Identify which cell holds the provided text, then report its [X, Y] central coordinate. 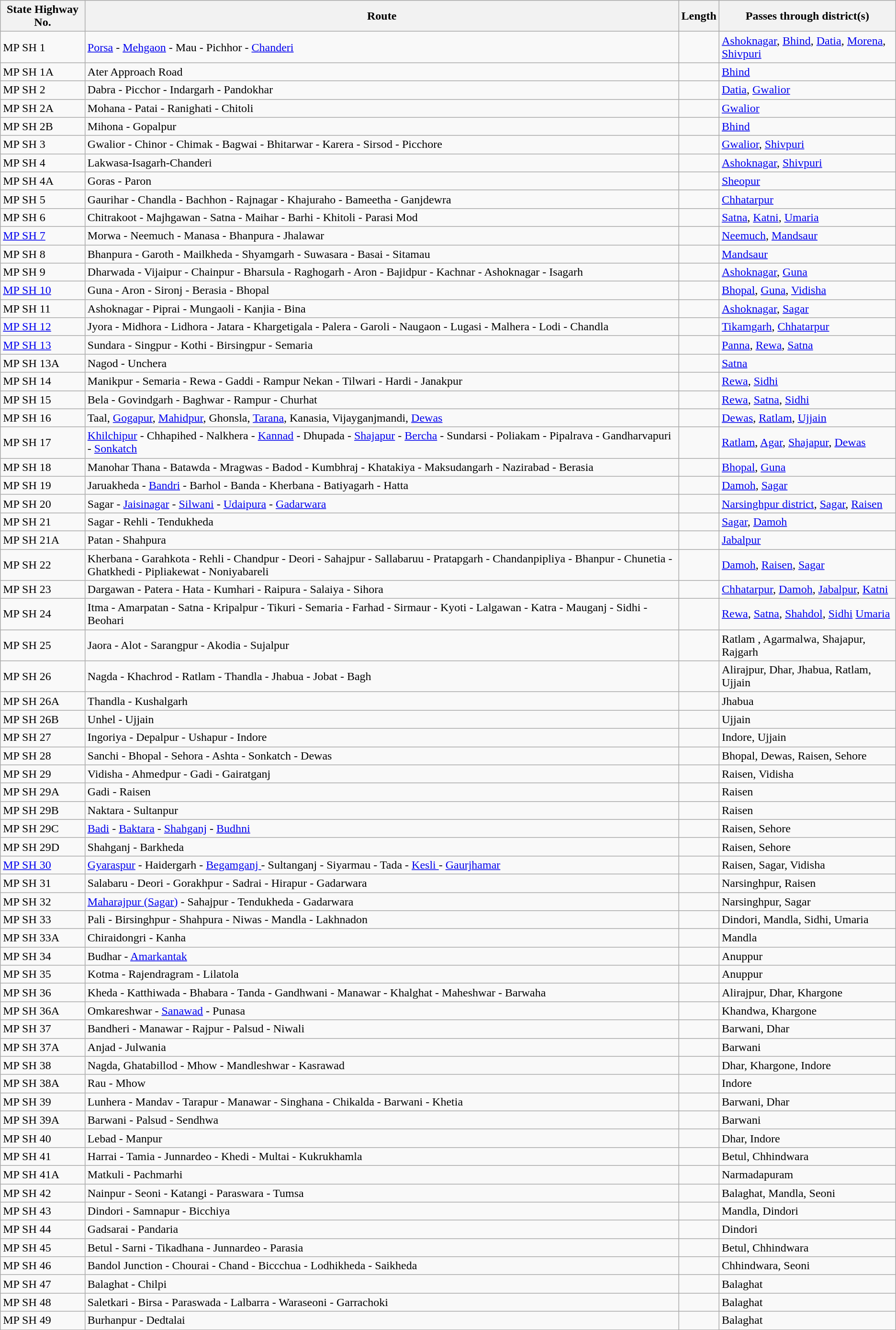
Manikpur - Semaria - Rewa - Gaddi - Rampur Nekan - Tilwari - Hardi - Janakpur [382, 381]
Matkuli - Pachmarhi [382, 1174]
Nainpur - Seoni - Katangi - Paraswara - Tumsa [382, 1193]
Datia, Gwalior [807, 90]
MP SH 29A [43, 792]
MP SH 45 [43, 1248]
Panna, Rewa, Satna [807, 345]
Naktara - Sultanpur [382, 810]
MP SH 49 [43, 1320]
Nagda - Khachrod - Ratlam - Thandla - Jhabua - Jobat - Bagh [382, 677]
MP SH 15 [43, 400]
MP SH 11 [43, 309]
Damoh, Sagar [807, 485]
MP SH 28 [43, 756]
MP SH 27 [43, 738]
Taal, Gogapur, Mahidpur, Ghonsla, Tarana, Kanasia, Vijayganjmandi, Dewas [382, 418]
Mihona - Gopalpur [382, 126]
MP SH 23 [43, 590]
Mandla [807, 938]
MP SH 12 [43, 327]
MP SH 47 [43, 1284]
MP SH 10 [43, 291]
Dindori [807, 1229]
Route [382, 16]
Alirajpur, Dhar, Khargone [807, 993]
Burhanpur - Dedtalai [382, 1320]
MP SH 31 [43, 883]
Jhabua [807, 701]
Patan - Shahpura [382, 540]
MP SH 13A [43, 363]
Vidisha - Ahmedpur - Gadi - Gairatganj [382, 774]
Thandla - Kushalgarh [382, 701]
Guna - Aron - Sironj - Berasia - Bhopal [382, 291]
Neemuch, Mandsaur [807, 235]
Itma - Amarpatan - Satna - Kripalpur - Tikuri - Semaria - Farhad - Sirmaur - Kyoti - Lalgawan - Katra - Mauganj - Sidhi - Beohari [382, 615]
Ashoknagar, Sagar [807, 309]
Jabalpur [807, 540]
MP SH 18 [43, 467]
Chiraidongri - Kanha [382, 938]
Indore [807, 1084]
MP SH 4A [43, 181]
Ujjain [807, 719]
Length [699, 16]
Morwa - Neemuch - Manasa - Bhanpura - Jhalawar [382, 235]
MP SH 36 [43, 993]
MP SH 2A [43, 108]
MP SH 46 [43, 1266]
MP SH 44 [43, 1229]
MP SH 29 [43, 774]
Gadi - Raisen [382, 792]
MP SH 38 [43, 1065]
MP SH 48 [43, 1302]
Narsinghpur district, Sagar, Raisen [807, 503]
Salabaru - Deori - Gorakhpur - Sadrai - Hirapur - Gadarwara [382, 883]
Ratlam , Agarmalwa, Shajapur, Rajgarh [807, 645]
MP SH 39 [43, 1102]
Omkareshwar - Sanawad - Punasa [382, 1011]
MP SH 38A [43, 1084]
Lakwasa-Isagarh-Chanderi [382, 163]
MP SH 26 [43, 677]
Chhindwara, Seoni [807, 1266]
MP SH 2B [43, 126]
Gwalior [807, 108]
MP SH 4 [43, 163]
MP SH 36A [43, 1011]
Nagod - Unchera [382, 363]
MP SH 1 [43, 47]
Manohar Thana - Batawda - Mragwas - Badod - Kumbhraj - Khatakiya - Maksudangarh - Nazirabad - Berasia [382, 467]
Indore, Ujjain [807, 738]
Dharwada - Vijaipur - Chainpur - Bharsula - Raghogarh - Aron - Bajidpur - Kachnar - Ashoknagar - Isagarh [382, 272]
Ingoriya - Depalpur - Ushapur - Indore [382, 738]
Bhopal, Guna [807, 467]
MP SH 24 [43, 615]
MP SH 1A [43, 72]
Saletkari - Birsa - Paraswada - Lalbarra - Waraseoni - Garrachoki [382, 1302]
Ashoknagar, Shivpuri [807, 163]
MP SH 34 [43, 956]
MP SH 26A [43, 701]
Shahganj - Barkheda [382, 847]
Sagar, Damoh [807, 522]
Maharajpur (Sagar) - Sahajpur - Tendukheda - Gadarwara [382, 901]
MP SH 21 [43, 522]
MP SH 9 [43, 272]
MP SH 39A [43, 1120]
MP SH 22 [43, 565]
MP SH 26B [43, 719]
MP SH 29B [43, 810]
Satna [807, 363]
MP SH 35 [43, 974]
MP SH 43 [43, 1211]
Khilchipur - Chhapihed - Nalkhera - Kannad - Dhupada - Shajapur - Bercha - Sundarsi - Poliakam - Pipalrava - Gandharvapuri - Sonkatch [382, 442]
Ratlam, Agar, Shajapur, Dewas [807, 442]
Bhopal, Dewas, Raisen, Sehore [807, 756]
Jyora - Midhora - Lidhora - Jatara - Khargetigala - Palera - Garoli - Naugaon - Lugasi - Malhera - Lodi - Chandla [382, 327]
Raisen, Sagar, Vidisha [807, 865]
Passes through district(s) [807, 16]
MP SH 13 [43, 345]
Raisen, Vidisha [807, 774]
MP SH 33A [43, 938]
MP SH 42 [43, 1193]
Jaora - Alot - Sarangpur - Akodia - Sujalpur [382, 645]
Bandheri - Manawar - Rajpur - Palsud - Niwali [382, 1029]
MP SH 6 [43, 217]
MP SH 20 [43, 503]
Balaghat, Mandla, Seoni [807, 1193]
Bhopal, Guna, Vidisha [807, 291]
MP SH 8 [43, 254]
MP SH 33 [43, 920]
Ashoknagar, Bhind, Datia, Morena, Shivpuri [807, 47]
Ashoknagar - Piprai - Mungaoli - Kanjia - Bina [382, 309]
Harrai - Tamia - Junnardeo - Khedi - Multai - Kukrukhamla [382, 1156]
MP SH 21A [43, 540]
Gwalior - Chinor - Chimak - Bagwai - Bhitarwar - Karera - Sirsod - Picchore [382, 145]
MP SH 41 [43, 1156]
MP SH 7 [43, 235]
Ashoknagar, Guna [807, 272]
Chhatarpur [807, 199]
MP SH 29D [43, 847]
MP SH 40 [43, 1138]
Anjad - Julwania [382, 1047]
MP SH 19 [43, 485]
Dindori - Samnapur - Bicchiya [382, 1211]
MP SH 29C [43, 828]
Dindori, Mandla, Sidhi, Umaria [807, 920]
State Highway No. [43, 16]
Goras - Paron [382, 181]
Porsa - Mehgaon - Mau - Pichhor - Chanderi [382, 47]
Gadsarai - Pandaria [382, 1229]
Rewa, Satna, Sidhi [807, 400]
Badi - Baktara - Shahganj - Budhni [382, 828]
MP SH 25 [43, 645]
Unhel - Ujjain [382, 719]
MP SH 37A [43, 1047]
MP SH 5 [43, 199]
Sundara - Singpur - Kothi - Birsingpur - Semaria [382, 345]
Narsinghpur, Raisen [807, 883]
Bela - Govindgarh - Baghwar - Rampur - Churhat [382, 400]
Kheda - Katthiwada - Bhabara - Tanda - Gandhwani - Manawar - Khalghat - Maheshwar - Barwaha [382, 993]
Gaurihar - Chandla - Bachhon - Rajnagar - Khajuraho - Bameetha - Ganjdewra [382, 199]
Betul - Sarni - Tikadhana - Junnardeo - Parasia [382, 1248]
Khandwa, Khargone [807, 1011]
Mandla, Dindori [807, 1211]
MP SH 2 [43, 90]
Kotma - Rajendragram - Lilatola [382, 974]
Narsinghpur, Sagar [807, 901]
Sagar - Rehli - Tendukheda [382, 522]
MP SH 3 [43, 145]
Lunhera - Mandav - Tarapur - Manawar - Singhana - Chikalda - Barwani - Khetia [382, 1102]
Chitrakoot - Majhgawan - Satna - Maihar - Barhi - Khitoli - Parasi Mod [382, 217]
Jaruakheda - Bandri - Barhol - Banda - Kherbana - Batiyagarh - Hatta [382, 485]
Narmadapuram [807, 1174]
Satna, Katni, Umaria [807, 217]
Bhanpura - Garoth - Mailkheda - Shyamgarh - Suwasara - Basai - Sitamau [382, 254]
MP SH 16 [43, 418]
Balaghat - Chilpi [382, 1284]
Dhar, Khargone, Indore [807, 1065]
Chhatarpur, Damoh, Jabalpur, Katni [807, 590]
Damoh, Raisen, Sagar [807, 565]
Rau - Mhow [382, 1084]
Budhar - Amarkantak [382, 956]
MP SH 32 [43, 901]
MP SH 30 [43, 865]
Rewa, Sidhi [807, 381]
Bandol Junction - Chourai - Chand - Biccchua - Lodhikheda - Saikheda [382, 1266]
Dhar, Indore [807, 1138]
Mohana - Patai - Ranighati - Chitoli [382, 108]
Sanchi - Bhopal - Sehora - Ashta - Sonkatch - Dewas [382, 756]
MP SH 14 [43, 381]
Nagda, Ghatabillod - Mhow - Mandleshwar - Kasrawad [382, 1065]
Dewas, Ratlam, Ujjain [807, 418]
Ater Approach Road [382, 72]
Barwani - Palsud - Sendhwa [382, 1120]
Alirajpur, Dhar, Jhabua, Ratlam, Ujjain [807, 677]
MP SH 37 [43, 1029]
Gwalior, Shivpuri [807, 145]
Gyaraspur - Haidergarh - Begamganj - Sultanganj - Siyarmau - Tada - Kesli - Gaurjhamar [382, 865]
Dargawan - Patera - Hata - Kumhari - Raipura - Salaiya - Sihora [382, 590]
Sagar - Jaisinagar - Silwani - Udaipura - Gadarwara [382, 503]
Dabra - Picchor - Indargarh - Pandokhar [382, 90]
MP SH 41A [43, 1174]
Pali - Birsinghpur - Shahpura - Niwas - Mandla - Lakhnadon [382, 920]
Mandsaur [807, 254]
Sheopur [807, 181]
MP SH 17 [43, 442]
Rewa, Satna, Shahdol, Sidhi Umaria [807, 615]
Tikamgarh, Chhatarpur [807, 327]
Lebad - Manpur [382, 1138]
